Determine the (x, y) coordinate at the center of the cell enclosing the given text.  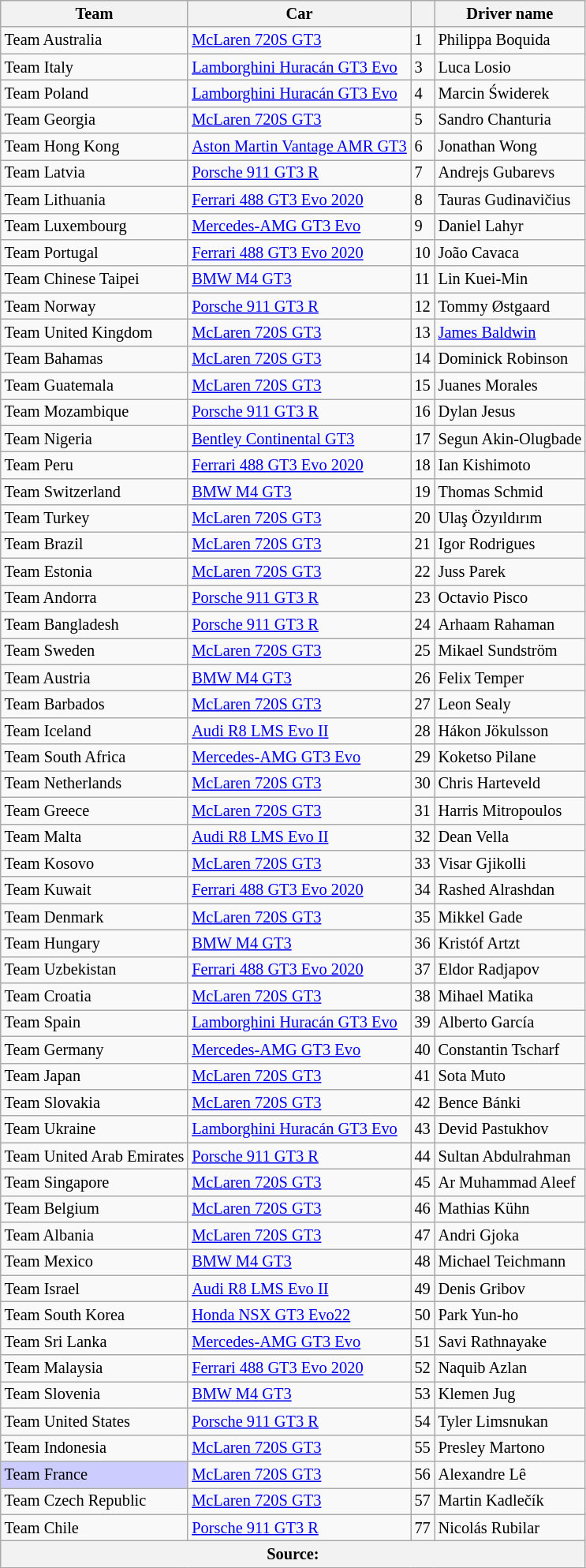
Team Denmark (95, 917)
56 (423, 1474)
41 (423, 1076)
25 (423, 651)
Octavio Pisco (509, 598)
31 (423, 810)
Team France (95, 1474)
36 (423, 943)
Team Sri Lanka (95, 1342)
Thomas Schmid (509, 492)
Team Croatia (95, 997)
77 (423, 1528)
24 (423, 624)
Team Ukraine (95, 1129)
Tyler Limsnukan (509, 1421)
Team Luxembourg (95, 226)
Team Israel (95, 1289)
Car (299, 13)
Team Hungary (95, 943)
37 (423, 970)
Team (95, 13)
Team Barbados (95, 704)
Team Lithuania (95, 200)
29 (423, 758)
21 (423, 544)
8 (423, 200)
4 (423, 93)
Team Spain (95, 1023)
Andrejs Gubarevs (509, 173)
Team Germany (95, 1050)
Arhaam Rahaman (509, 624)
Ar Muhammad Aleef (509, 1182)
23 (423, 598)
32 (423, 837)
Chris Harteveld (509, 784)
30 (423, 784)
Team Peru (95, 465)
João Cavaca (509, 253)
47 (423, 1236)
5 (423, 120)
Kristóf Artzt (509, 943)
Igor Rodrigues (509, 544)
Eldor Radjapov (509, 970)
Lin Kuei-Min (509, 279)
Team Portugal (95, 253)
38 (423, 997)
Park Yun-ho (509, 1315)
20 (423, 518)
Michael Teichmann (509, 1262)
7 (423, 173)
Driver name (509, 13)
Team Singapore (95, 1182)
45 (423, 1182)
Team Albania (95, 1236)
Team Japan (95, 1076)
Leon Sealy (509, 704)
54 (423, 1421)
Team Slovenia (95, 1394)
Team Malaysia (95, 1368)
34 (423, 890)
Team United Kingdom (95, 332)
Team United States (95, 1421)
Team Nigeria (95, 439)
Rashed Alrashdan (509, 890)
22 (423, 571)
Team Iceland (95, 731)
Team Uzbekistan (95, 970)
14 (423, 359)
Team Mexico (95, 1262)
Segun Akin-Olugbade (509, 439)
Team Bangladesh (95, 624)
Presley Martono (509, 1448)
Team Hong Kong (95, 147)
Team Greece (95, 810)
Andri Gjoka (509, 1236)
Ian Kishimoto (509, 465)
Daniel Lahyr (509, 226)
43 (423, 1129)
Honda NSX GT3 Evo22 (299, 1315)
Visar Gjikolli (509, 863)
49 (423, 1289)
48 (423, 1262)
Mathias Kühn (509, 1209)
6 (423, 147)
Harris Mitropoulos (509, 810)
Martin Kadlečík (509, 1501)
James Baldwin (509, 332)
Klemen Jug (509, 1394)
Alberto García (509, 1023)
Bence Bánki (509, 1102)
Team Turkey (95, 518)
Juss Parek (509, 571)
Team Brazil (95, 544)
Dylan Jesus (509, 412)
Team United Arab Emirates (95, 1156)
Dean Vella (509, 837)
Devid Pastukhov (509, 1129)
Team Estonia (95, 571)
Team Bahamas (95, 359)
Dominick Robinson (509, 359)
Team Australia (95, 40)
57 (423, 1501)
39 (423, 1023)
Team Norway (95, 306)
Constantin Tscharf (509, 1050)
Juanes Morales (509, 386)
Mikael Sundström (509, 651)
12 (423, 306)
Team Indonesia (95, 1448)
27 (423, 704)
Team Guatemala (95, 386)
Team Chile (95, 1528)
Tauras Gudinavičius (509, 200)
Bentley Continental GT3 (299, 439)
Team Czech Republic (95, 1501)
Sultan Abdulrahman (509, 1156)
Naquib Azlan (509, 1368)
26 (423, 678)
55 (423, 1448)
Team Poland (95, 93)
Team Italy (95, 67)
Jonathan Wong (509, 147)
Marcin Świderek (509, 93)
46 (423, 1209)
19 (423, 492)
52 (423, 1368)
Team Belgium (95, 1209)
Nicolás Rubilar (509, 1528)
51 (423, 1342)
Team Mozambique (95, 412)
Ulaş Özyıldırım (509, 518)
1 (423, 40)
Team Netherlands (95, 784)
Tommy Østgaard (509, 306)
11 (423, 279)
3 (423, 67)
40 (423, 1050)
13 (423, 332)
Hákon Jökulsson (509, 731)
Team Andorra (95, 598)
Team Slovakia (95, 1102)
33 (423, 863)
Team Sweden (95, 651)
Savi Rathnayake (509, 1342)
Felix Temper (509, 678)
16 (423, 412)
Team South Korea (95, 1315)
Alexandre Lê (509, 1474)
Team Latvia (95, 173)
9 (423, 226)
53 (423, 1394)
Luca Losio (509, 67)
17 (423, 439)
44 (423, 1156)
Mikkel Gade (509, 917)
Team Malta (95, 837)
Philippa Boquida (509, 40)
Denis Gribov (509, 1289)
Team Kuwait (95, 890)
Team Georgia (95, 120)
28 (423, 731)
50 (423, 1315)
18 (423, 465)
Koketso Pilane (509, 758)
Team Austria (95, 678)
Team South Africa (95, 758)
35 (423, 917)
Sandro Chanturia (509, 120)
Team Switzerland (95, 492)
Source: (293, 1554)
Aston Martin Vantage AMR GT3 (299, 147)
42 (423, 1102)
Mihael Matika (509, 997)
15 (423, 386)
10 (423, 253)
Team Kosovo (95, 863)
Team Chinese Taipei (95, 279)
Sota Muto (509, 1076)
